Extract the [X, Y] coordinate from the center of the cell holding the provided text.  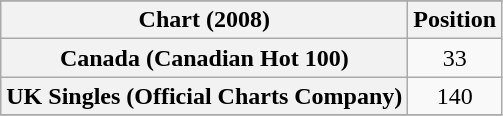
Canada (Canadian Hot 100) [204, 58]
33 [455, 58]
Position [455, 20]
140 [455, 96]
Chart (2008) [204, 20]
UK Singles (Official Charts Company) [204, 96]
